Detect which cell encompasses the target text, then output its (x, y) center coordinate. 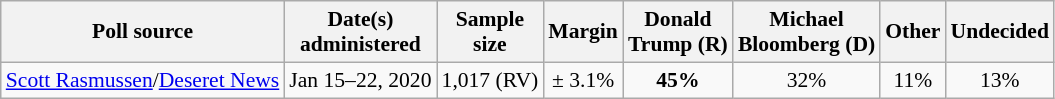
Scott Rasmussen/Deseret News (143, 80)
32% (806, 80)
DonaldTrump (R) (678, 32)
45% (678, 80)
Jan 15–22, 2020 (360, 80)
MichaelBloomberg (D) (806, 32)
Date(s)administered (360, 32)
Undecided (1000, 32)
Other (912, 32)
Margin (583, 32)
13% (1000, 80)
Poll source (143, 32)
1,017 (RV) (490, 80)
Samplesize (490, 32)
11% (912, 80)
± 3.1% (583, 80)
